Scan for the cell matching the given text and deliver its [X, Y] coordinate at center. 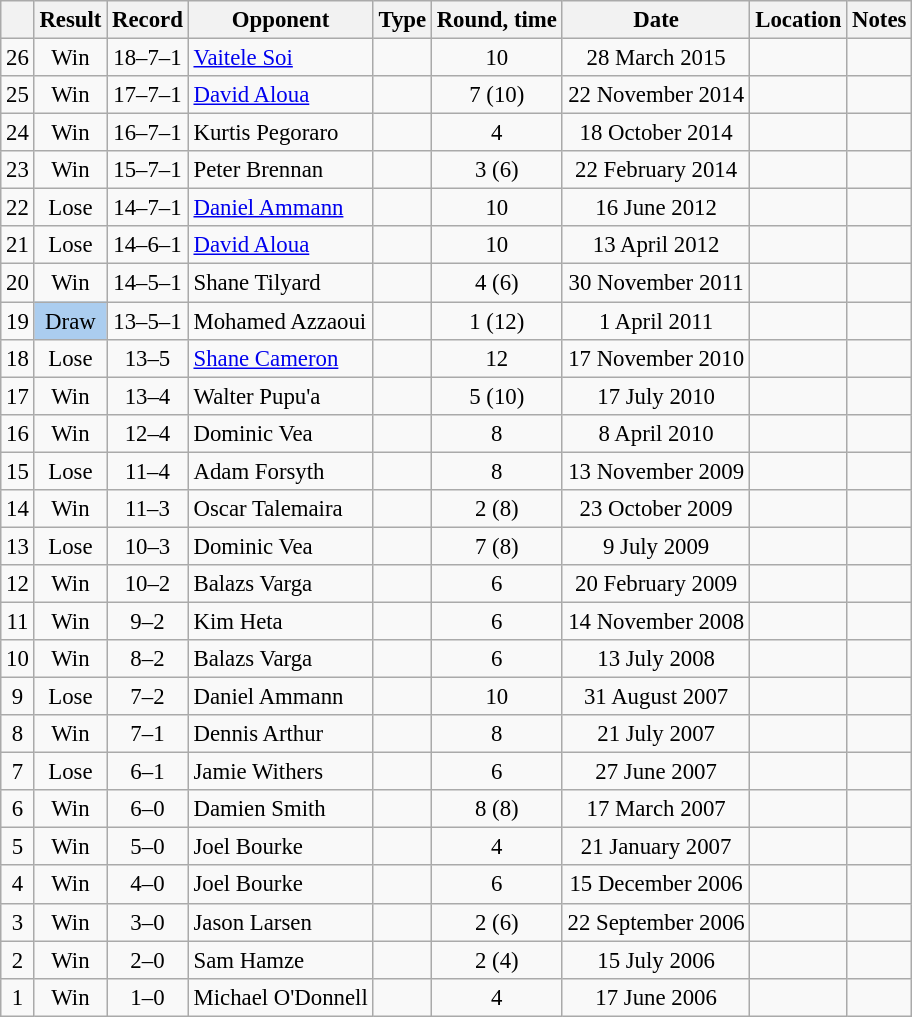
8 April 2010 [656, 433]
31 August 2007 [656, 697]
9 [18, 697]
Dennis Arthur [280, 734]
Type [402, 20]
18 [18, 358]
Michael O'Donnell [280, 997]
14–6–1 [148, 245]
16 [18, 433]
22 February 2014 [656, 170]
16 June 2012 [656, 208]
21 [18, 245]
5 [18, 847]
14 [18, 509]
4–0 [148, 885]
15 [18, 471]
Shane Cameron [280, 358]
13 July 2008 [656, 659]
2 (4) [496, 960]
Result [70, 20]
1 [18, 997]
18–7–1 [148, 58]
13–5 [148, 358]
20 February 2009 [656, 584]
Adam Forsyth [280, 471]
21 January 2007 [656, 847]
Sam Hamze [280, 960]
23 October 2009 [656, 509]
5–0 [148, 847]
Jamie Withers [280, 772]
15 December 2006 [656, 885]
7 (10) [496, 95]
Walter Pupu'a [280, 396]
26 [18, 58]
14–5–1 [148, 283]
7–1 [148, 734]
15–7–1 [148, 170]
7 [18, 772]
Date [656, 20]
13 [18, 546]
17 November 2010 [656, 358]
28 March 2015 [656, 58]
23 [18, 170]
4 (6) [496, 283]
3 (6) [496, 170]
10–2 [148, 584]
13–5–1 [148, 321]
20 [18, 283]
13–4 [148, 396]
21 July 2007 [656, 734]
1 April 2011 [656, 321]
10–3 [148, 546]
13 April 2012 [656, 245]
Kurtis Pegoraro [280, 133]
Notes [880, 20]
2 [18, 960]
Vaitele Soi [280, 58]
Oscar Talemaira [280, 509]
22 September 2006 [656, 922]
17–7–1 [148, 95]
Opponent [280, 20]
Damien Smith [280, 809]
11–3 [148, 509]
11–4 [148, 471]
17 July 2010 [656, 396]
7–2 [148, 697]
1–0 [148, 997]
6–0 [148, 809]
14 November 2008 [656, 621]
22 November 2014 [656, 95]
11 [18, 621]
Record [148, 20]
Location [798, 20]
25 [18, 95]
14–7–1 [148, 208]
Kim Heta [280, 621]
Peter Brennan [280, 170]
22 [18, 208]
17 [18, 396]
17 June 2006 [656, 997]
9 July 2009 [656, 546]
Mohamed Azzaoui [280, 321]
Jason Larsen [280, 922]
2 (6) [496, 922]
7 (8) [496, 546]
6–1 [148, 772]
30 November 2011 [656, 283]
8–2 [148, 659]
Shane Tilyard [280, 283]
Draw [70, 321]
13 November 2009 [656, 471]
15 July 2006 [656, 960]
27 June 2007 [656, 772]
Round, time [496, 20]
24 [18, 133]
2–0 [148, 960]
3–0 [148, 922]
5 (10) [496, 396]
16–7–1 [148, 133]
3 [18, 922]
2 (8) [496, 509]
1 (12) [496, 321]
9–2 [148, 621]
17 March 2007 [656, 809]
12–4 [148, 433]
19 [18, 321]
8 (8) [496, 809]
18 October 2014 [656, 133]
